Pinpoint the cell where the given text exists, returning its (x, y) midpoint coordinate. 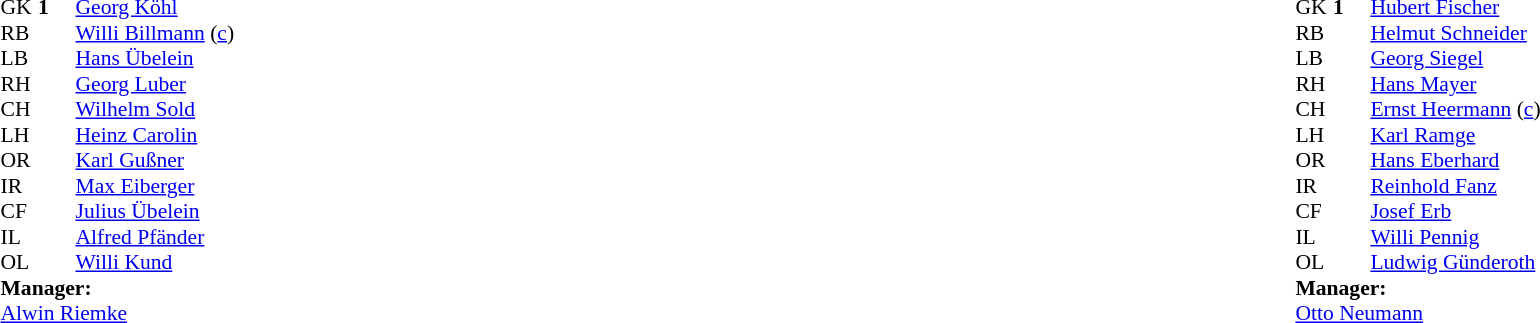
Ernst Heermann (c) (1455, 109)
Willi Billmann (c) (156, 33)
Willi Pennig (1455, 237)
Heinz Carolin (156, 135)
Max Eiberger (156, 186)
Helmut Schneider (1455, 33)
Alfred Pfänder (156, 237)
Hans Eberhard (1455, 161)
Reinhold Fanz (1455, 186)
Georg Siegel (1455, 59)
Josef Erb (1455, 211)
Karl Ramge (1455, 135)
Karl Gußner (156, 161)
Wilhelm Sold (156, 109)
Julius Übelein (156, 211)
Ludwig Günderoth (1455, 263)
Hans Übelein (156, 59)
Willi Kund (156, 263)
Georg Luber (156, 84)
Hans Mayer (1455, 84)
